Detect which cell encompasses the target text, then output its [X, Y] center coordinate. 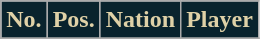
No. [24, 20]
Player [220, 20]
Nation [140, 20]
Pos. [74, 20]
